Provide the (x, y) coordinate of the cell's center where the given text is located.  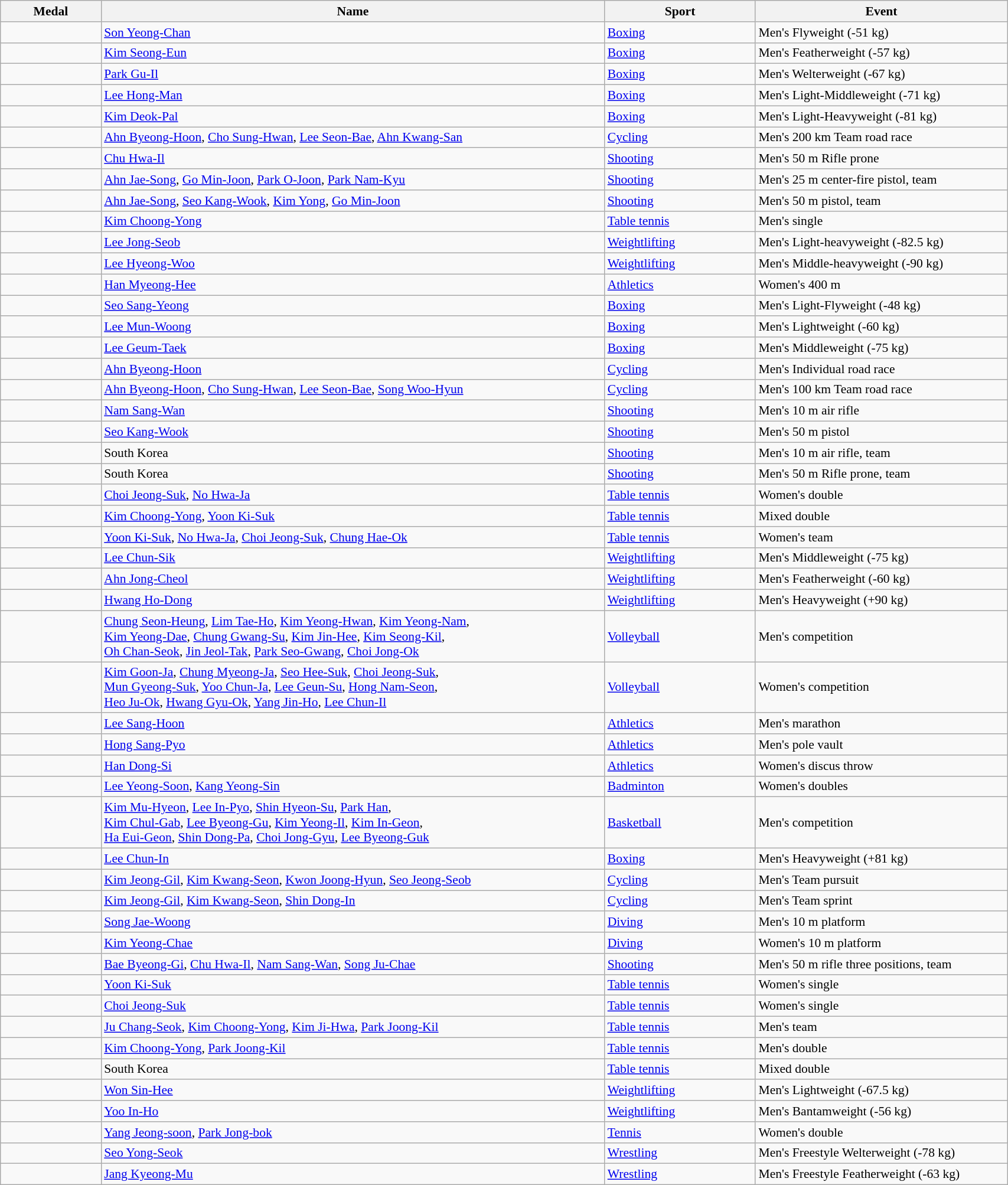
Men's marathon (881, 724)
Basketball (680, 823)
Men's Lightweight (-60 kg) (881, 327)
Men's pole vault (881, 745)
Women's competition (881, 687)
Men's Light-heavyweight (-82.5 kg) (881, 243)
Yoo In-Ho (353, 1111)
Men's Bantamweight (-56 kg) (881, 1111)
Han Dong-Si (353, 766)
Ahn Byeong-Hoon, Cho Sung-Hwan, Lee Seon-Bae, Song Woo-Hyun (353, 390)
Lee Geum-Taek (353, 348)
Park Gu-Il (353, 74)
Kim Yeong-Chae (353, 943)
Men's 200 km Team road race (881, 138)
Ju Chang-Seok, Kim Choong-Yong, Kim Ji-Hwa, Park Joong-Kil (353, 1027)
Kim Choong-Yong (353, 221)
Won Sin-Hee (353, 1091)
Ahn Jae-Song, Seo Kang-Wook, Kim Yong, Go Min-Joon (353, 201)
Men's 100 km Team road race (881, 390)
Name (353, 11)
Seo Yong-Seok (353, 1153)
Men's Featherweight (-57 kg) (881, 53)
Jang Kyeong-Mu (353, 1174)
Women's discus throw (881, 766)
Men's Individual road race (881, 369)
Kim Choong-Yong, Park Joong-Kil (353, 1048)
Choi Jeong-Suk, No Hwa-Ja (353, 495)
Women's 10 m platform (881, 943)
Men's Heavyweight (+90 kg) (881, 600)
Men's 50 m pistol, team (881, 201)
Men's Freestyle Welterweight (-78 kg) (881, 1153)
Men's 50 m Rifle prone, team (881, 474)
Yoon Ki-Suk, No Hwa-Ja, Choi Jeong-Suk, Chung Hae-Ok (353, 537)
Seo Kang-Wook (353, 432)
Women's 400 m (881, 285)
Men's Featherweight (-60 kg) (881, 579)
Men's Flyweight (-51 kg) (881, 32)
Men's 25 m center-fire pistol, team (881, 179)
Bae Byeong-Gi, Chu Hwa-Il, Nam Sang-Wan, Song Ju-Chae (353, 964)
Men's 10 m air rifle (881, 411)
Badminton (680, 786)
Men's double (881, 1048)
Men's Team sprint (881, 901)
Seo Sang-Yeong (353, 306)
Kim Seong-Eun (353, 53)
Men's single (881, 221)
Lee Jong-Seob (353, 243)
Son Yeong-Chan (353, 32)
Choi Jeong-Suk (353, 1006)
Men's 50 m pistol (881, 432)
Medal (51, 11)
Lee Hong-Man (353, 96)
Men's 10 m air rifle, team (881, 453)
Ahn Byeong-Hoon, Cho Sung-Hwan, Lee Seon-Bae, Ahn Kwang-San (353, 138)
Sport (680, 11)
Men's Light-Heavyweight (-81 kg) (881, 116)
Lee Chun-In (353, 859)
Kim Jeong-Gil, Kim Kwang-Seon, Kwon Joong-Hyun, Seo Jeong-Seob (353, 880)
Men's team (881, 1027)
Lee Hyeong-Woo (353, 264)
Lee Chun-Sik (353, 558)
Men's 10 m platform (881, 922)
Lee Sang-Hoon (353, 724)
Women's doubles (881, 786)
Women's team (881, 537)
Men's Middle-heavyweight (-90 kg) (881, 264)
Nam Sang-Wan (353, 411)
Kim Deok-Pal (353, 116)
Men's Heavyweight (+81 kg) (881, 859)
Chu Hwa-Il (353, 159)
Ahn Byeong-Hoon (353, 369)
Hwang Ho-Dong (353, 600)
Men's Freestyle Featherweight (-63 kg) (881, 1174)
Men's Team pursuit (881, 880)
Han Myeong-Hee (353, 285)
Kim Jeong-Gil, Kim Kwang-Seon, Shin Dong-In (353, 901)
Lee Yeong-Soon, Kang Yeong-Sin (353, 786)
Yang Jeong-soon, Park Jong-bok (353, 1132)
Tennis (680, 1132)
Event (881, 11)
Men's 50 m rifle three positions, team (881, 964)
Men's Light-Middleweight (-71 kg) (881, 96)
Men's 50 m Rifle prone (881, 159)
Yoon Ki-Suk (353, 985)
Ahn Jae-Song, Go Min-Joon, Park O-Joon, Park Nam-Kyu (353, 179)
Kim Choong-Yong, Yoon Ki-Suk (353, 516)
Ahn Jong-Cheol (353, 579)
Hong Sang-Pyo (353, 745)
Men's Light-Flyweight (-48 kg) (881, 306)
Men's Lightweight (-67.5 kg) (881, 1091)
Lee Mun-Woong (353, 327)
Song Jae-Woong (353, 922)
Men's Welterweight (-67 kg) (881, 74)
